Capture the cell that displays the provided text and extract its [X, Y] central coordinate. 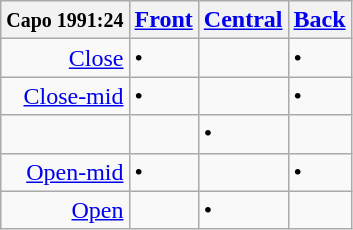
Central [243, 20]
Open-mid [65, 172]
Capo 1991:24 [65, 20]
Close [65, 58]
Back [320, 20]
Open [65, 210]
Close-mid [65, 96]
Front [164, 20]
